Capture the cell that displays the provided text and extract its [X, Y] central coordinate. 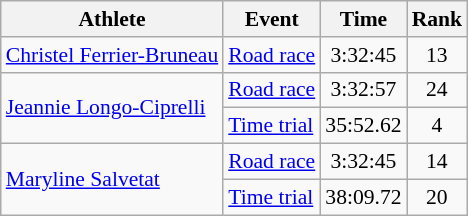
Athlete [112, 19]
Event [272, 19]
Christel Ferrier-Bruneau [112, 55]
Maryline Salvetat [112, 180]
4 [438, 126]
24 [438, 90]
20 [438, 197]
35:52.62 [363, 126]
13 [438, 55]
Jeannie Longo-Ciprelli [112, 108]
14 [438, 162]
Rank [438, 19]
38:09.72 [363, 197]
3:32:57 [363, 90]
Time [363, 19]
